Detect which cell encompasses the target text, then output its [X, Y] center coordinate. 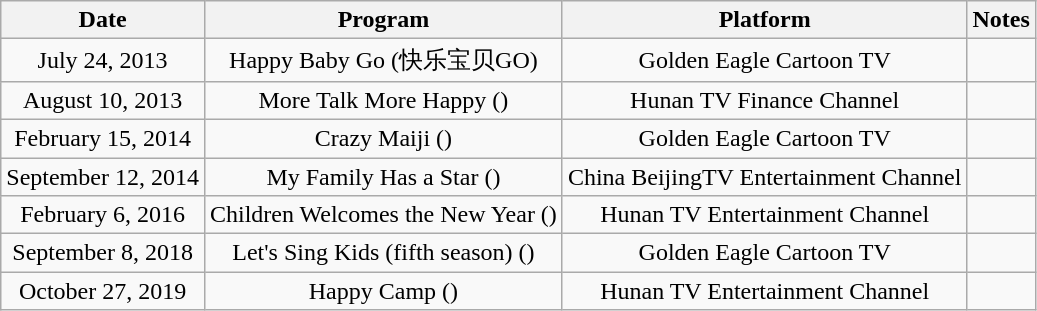
February 6, 2016 [103, 215]
Date [103, 20]
July 24, 2013 [103, 60]
Happy Camp () [383, 291]
More Talk More Happy () [383, 100]
February 15, 2014 [103, 138]
Let's Sing Kids (fifth season) () [383, 253]
October 27, 2019 [103, 291]
China BeijingTV Entertainment Channel [764, 177]
Happy Baby Go (快乐宝贝GO) [383, 60]
Program [383, 20]
Hunan TV Finance Channel [764, 100]
August 10, 2013 [103, 100]
September 8, 2018 [103, 253]
Crazy Maiji () [383, 138]
September 12, 2014 [103, 177]
Notes [1001, 20]
Children Welcomes the New Year () [383, 215]
My Family Has a Star () [383, 177]
Platform [764, 20]
